Find where the given text appears and provide that cell's center as (X, Y) coordinate. 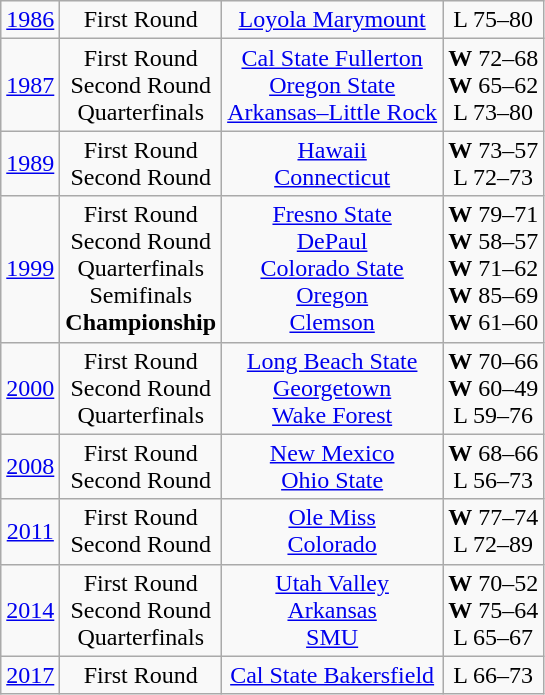
W 79–71W 58–57W 71–62W 85–69W 61–60 (494, 269)
2008 (30, 466)
2000 (30, 388)
W 68–66L 56–73 (494, 466)
Utah ValleyArkansasSMU (332, 610)
W 77–74L 72–89 (494, 532)
W 70–52W 75–64L 65–67 (494, 610)
2011 (30, 532)
Cal State Bakersfield (332, 675)
W 70–66W 60–49L 59–76 (494, 388)
Fresno StateDePaulColorado StateOregonClemson (332, 269)
1986 (30, 20)
2017 (30, 675)
First RoundSecond RoundQuarterfinalsSemifinalsChampionship (141, 269)
1989 (30, 164)
HawaiiConnecticut (332, 164)
1999 (30, 269)
L 75–80 (494, 20)
New MexicoOhio State (332, 466)
Cal State FullertonOregon StateArkansas–Little Rock (332, 85)
L 66–73 (494, 675)
W 73–57L 72–73 (494, 164)
2014 (30, 610)
Ole MissColorado (332, 532)
Loyola Marymount (332, 20)
1987 (30, 85)
Long Beach StateGeorgetownWake Forest (332, 388)
W 72–68W 65–62L 73–80 (494, 85)
